Identify which cell holds the provided text, then report its (x, y) central coordinate. 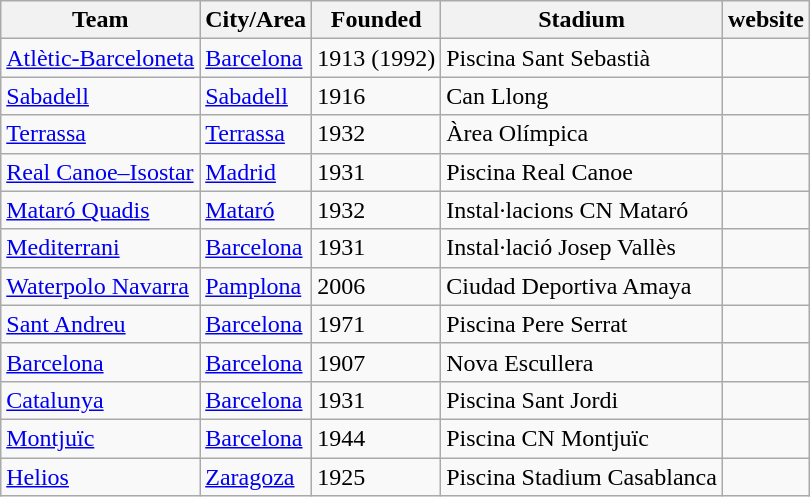
1916 (376, 96)
Nova Escullera (582, 362)
City/Area (256, 20)
Piscina Real Canoe (582, 172)
Pamplona (256, 286)
Ciudad Deportiva Amaya (582, 286)
1944 (376, 438)
Helios (100, 477)
1971 (376, 324)
Founded (376, 20)
Àrea Olímpica (582, 134)
Piscina Stadium Casablanca (582, 477)
Mediterrani (100, 248)
Piscina Sant Sebastià (582, 58)
1925 (376, 477)
Can Llong (582, 96)
Sant Andreu (100, 324)
1907 (376, 362)
Piscina Sant Jordi (582, 400)
2006 (376, 286)
Waterpolo Navarra (100, 286)
Mataró (256, 210)
Piscina CN Montjuïc (582, 438)
Stadium (582, 20)
Instal·lacions CN Mataró (582, 210)
1913 (1992) (376, 58)
Team (100, 20)
Madrid (256, 172)
Montjuïc (100, 438)
Piscina Pere Serrat (582, 324)
Mataró Quadis (100, 210)
website (766, 20)
Instal·lació Josep Vallès (582, 248)
Zaragoza (256, 477)
Atlètic-Barceloneta (100, 58)
Real Canoe–Isostar (100, 172)
Catalunya (100, 400)
